Output the (X, Y) coordinate of the center of the cell containing the given text.  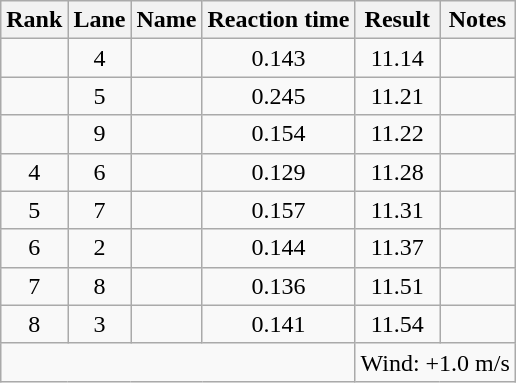
11.21 (398, 96)
Result (398, 20)
Rank (34, 20)
0.157 (278, 210)
2 (100, 248)
11.31 (398, 210)
0.245 (278, 96)
Lane (100, 20)
9 (100, 134)
11.14 (398, 58)
0.154 (278, 134)
11.28 (398, 172)
Reaction time (278, 20)
0.143 (278, 58)
0.144 (278, 248)
11.51 (398, 286)
11.22 (398, 134)
Name (166, 20)
Wind: +1.0 m/s (435, 362)
0.136 (278, 286)
0.129 (278, 172)
Notes (478, 20)
11.54 (398, 324)
11.37 (398, 248)
3 (100, 324)
0.141 (278, 324)
